Scan for the cell matching the given text and deliver its [X, Y] coordinate at center. 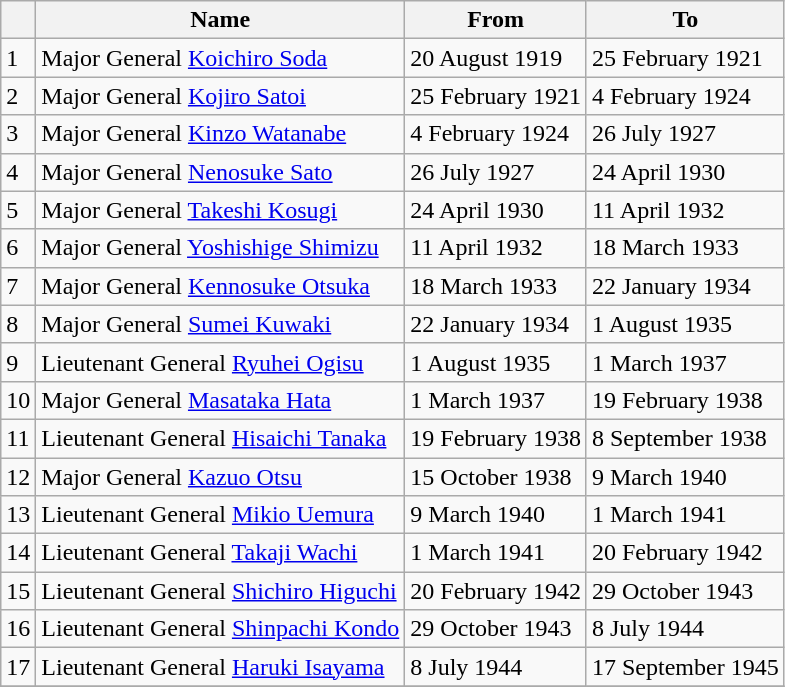
1 [18, 58]
13 [18, 515]
Lieutenant General Shichiro Higuchi [220, 591]
Major General Masataka Hata [220, 400]
To [685, 20]
4 [18, 172]
From [496, 20]
Lieutenant General Takaji Wachi [220, 553]
15 October 1938 [496, 477]
7 [18, 286]
Lieutenant General Hisaichi Tanaka [220, 438]
Name [220, 20]
16 [18, 629]
Lieutenant General Haruki Isayama [220, 667]
10 [18, 400]
17 [18, 667]
Lieutenant General Mikio Uemura [220, 515]
14 [18, 553]
8 [18, 324]
9 [18, 362]
20 August 1919 [496, 58]
6 [18, 248]
5 [18, 210]
8 September 1938 [685, 438]
Major General Kojiro Satoi [220, 96]
Lieutenant General Shinpachi Kondo [220, 629]
12 [18, 477]
17 September 1945 [685, 667]
Major General Kazuo Otsu [220, 477]
Lieutenant General Ryuhei Ogisu [220, 362]
Major General Kennosuke Otsuka [220, 286]
Major General Yoshishige Shimizu [220, 248]
2 [18, 96]
15 [18, 591]
3 [18, 134]
Major General Sumei Kuwaki [220, 324]
Major General Koichiro Soda [220, 58]
Major General Takeshi Kosugi [220, 210]
11 [18, 438]
Major General Kinzo Watanabe [220, 134]
Major General Nenosuke Sato [220, 172]
